For the text-containing cell, return its midpoint in [X, Y] coordinate format. 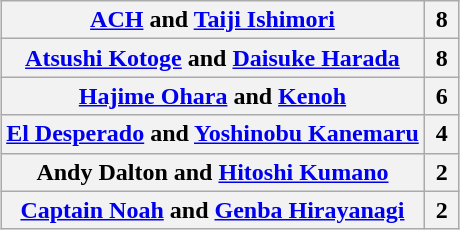
Andy Dalton and Hitoshi Kumano [213, 172]
Hajime Ohara and Kenoh [213, 96]
6 [442, 96]
Atsushi Kotoge and Daisuke Harada [213, 58]
Captain Noah and Genba Hirayanagi [213, 210]
ACH and Taiji Ishimori [213, 20]
El Desperado and Yoshinobu Kanemaru [213, 134]
4 [442, 134]
